Determine the (x, y) coordinate at the center of the cell enclosing the given text.  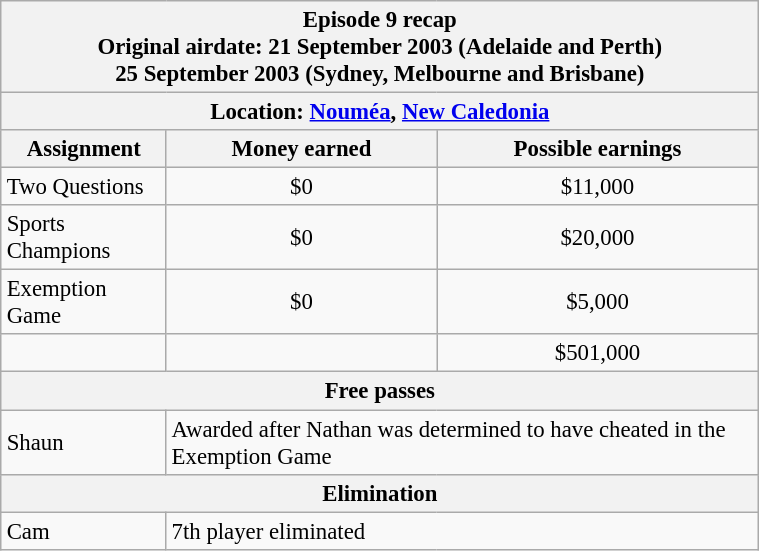
Elimination (380, 493)
Possible earnings (598, 149)
Two Questions (84, 187)
Episode 9 recapOriginal airdate: 21 September 2003 (Adelaide and Perth)25 September 2003 (Sydney, Melbourne and Brisbane) (380, 47)
$501,000 (598, 353)
Location: Nouméa, New Caledonia (380, 111)
$5,000 (598, 302)
$20,000 (598, 238)
Exemption Game (84, 302)
7th player eliminated (462, 531)
Free passes (380, 391)
Cam (84, 531)
Shaun (84, 442)
Money earned (301, 149)
Sports Champions (84, 238)
Awarded after Nathan was determined to have cheated in the Exemption Game (462, 442)
$11,000 (598, 187)
Assignment (84, 149)
